Scan for the cell matching the given text and deliver its (x, y) coordinate at center. 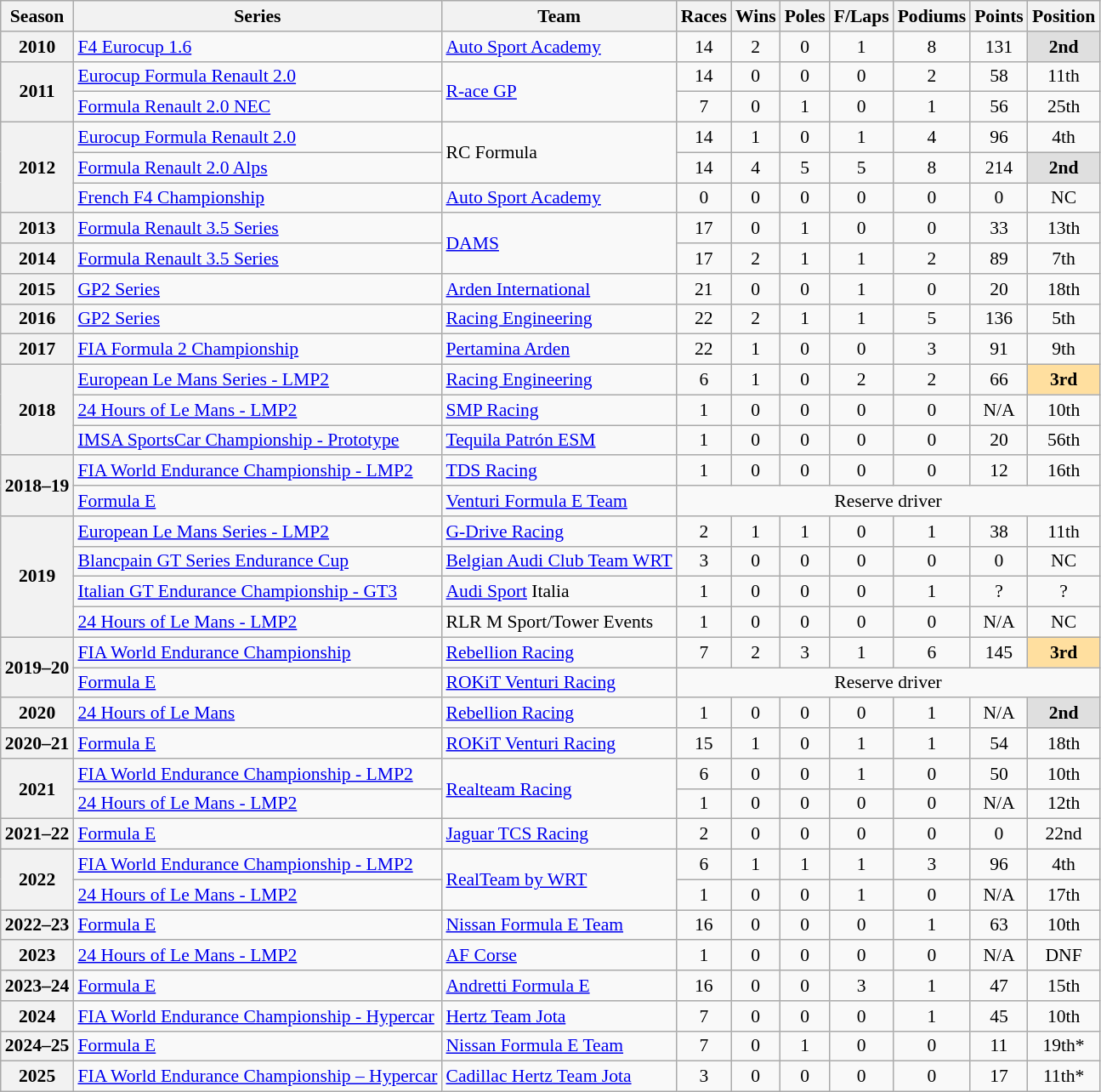
2019 (37, 577)
58 (999, 77)
Races (704, 16)
Team (559, 16)
Venturi Formula E Team (559, 501)
FIA Formula 2 Championship (257, 350)
2023 (37, 956)
Wins (756, 16)
SMP Racing (559, 410)
Podiums (932, 16)
11 (999, 1046)
66 (999, 380)
145 (999, 652)
38 (999, 532)
Formula Renault 2.0 Alps (257, 168)
2020 (37, 714)
2024–25 (37, 1046)
2021–22 (37, 834)
Series (257, 16)
G-Drive Racing (559, 532)
2018–19 (37, 486)
131 (999, 47)
54 (999, 743)
F/Laps (862, 16)
24 Hours of Le Mans (257, 714)
2012 (37, 168)
RLR M Sport/Tower Events (559, 623)
50 (999, 774)
Points (999, 16)
13th (1064, 229)
Hertz Team Jota (559, 1016)
2025 (37, 1077)
2014 (37, 259)
RC Formula (559, 153)
DNF (1064, 956)
2022 (37, 879)
47 (999, 986)
Season (37, 16)
FIA World Endurance Championship - Hypercar (257, 1016)
Italian GT Endurance Championship - GT3 (257, 592)
Audi Sport Italia (559, 592)
DAMS (559, 243)
Blancpain GT Series Endurance Cup (257, 561)
2013 (37, 229)
2019–20 (37, 667)
RealTeam by WRT (559, 879)
91 (999, 350)
Realteam Racing (559, 789)
2017 (37, 350)
Position (1064, 16)
5th (1064, 319)
15 (704, 743)
45 (999, 1016)
Formula Renault 2.0 NEC (257, 107)
R-ace GP (559, 92)
2020–21 (37, 743)
56 (999, 107)
FIA World Endurance Championship – Hypercar (257, 1077)
Arden International (559, 289)
15th (1064, 986)
2022–23 (37, 925)
136 (999, 319)
Poles (805, 16)
IMSA SportsCar Championship - Prototype (257, 441)
AF Corse (559, 956)
2018 (37, 410)
2011 (37, 92)
63 (999, 925)
12th (1064, 804)
F4 Eurocup 1.6 (257, 47)
FIA World Endurance Championship (257, 652)
Tequila Patrón ESM (559, 441)
56th (1064, 441)
2010 (37, 47)
2024 (37, 1016)
25th (1064, 107)
12 (999, 471)
Belgian Audi Club Team WRT (559, 561)
TDS Racing (559, 471)
16th (1064, 471)
11th* (1064, 1077)
33 (999, 229)
2023–24 (37, 986)
French F4 Championship (257, 198)
2021 (37, 789)
9th (1064, 350)
Jaguar TCS Racing (559, 834)
Pertamina Arden (559, 350)
Andretti Formula E (559, 986)
89 (999, 259)
2015 (37, 289)
214 (999, 168)
2016 (37, 319)
19th* (1064, 1046)
17th (1064, 895)
22nd (1064, 834)
Cadillac Hertz Team Jota (559, 1077)
7th (1064, 259)
21 (704, 289)
